Scan for the cell matching the given text and deliver its [x, y] coordinate at center. 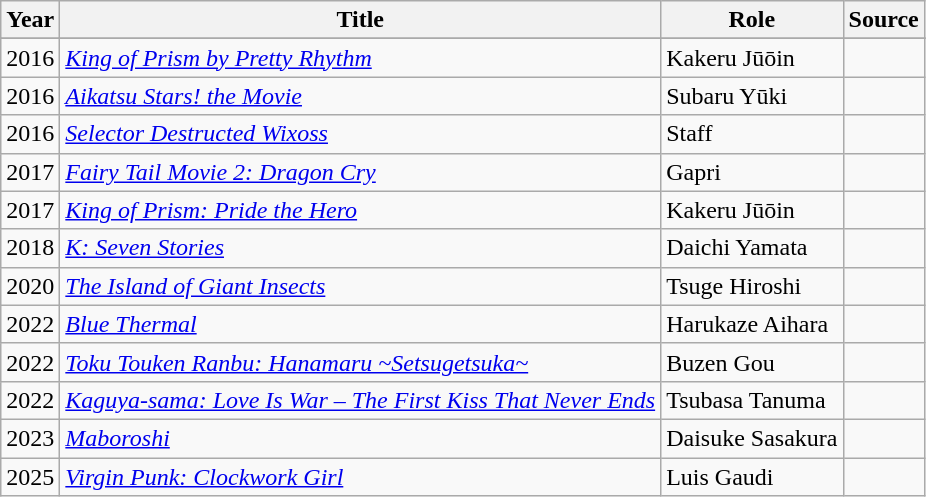
Blue Thermal [360, 324]
Title [360, 20]
Toku Touken Ranbu: Hanamaru ~Setsugetsuka~ [360, 362]
K: Seven Stories [360, 248]
Virgin Punk: Clockwork Girl [360, 477]
Source [884, 20]
Fairy Tail Movie 2: Dragon Cry [360, 172]
Tsuge Hiroshi [752, 286]
Tsubasa Tanuma [752, 400]
Subaru Yūki [752, 96]
Buzen Gou [752, 362]
Daisuke Sasakura [752, 438]
King of Prism: Pride the Hero [360, 210]
Daichi Yamata [752, 248]
2020 [30, 286]
Maboroshi [360, 438]
Year [30, 20]
Kaguya-sama: Love Is War – The First Kiss That Never Ends [360, 400]
Staff [752, 134]
Selector Destructed Wixoss [360, 134]
Luis Gaudi [752, 477]
King of Prism by Pretty Rhythm [360, 58]
Aikatsu Stars! the Movie [360, 96]
2025 [30, 477]
2018 [30, 248]
The Island of Giant Insects [360, 286]
Harukaze Aihara [752, 324]
Role [752, 20]
Gapri [752, 172]
2023 [30, 438]
